Determine the (X, Y) coordinate at the center of the cell enclosing the given text.  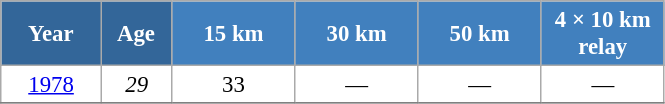
Age (136, 34)
1978 (52, 85)
4 × 10 km relay (602, 34)
33 (234, 85)
29 (136, 85)
30 km (356, 34)
15 km (234, 34)
Year (52, 34)
50 km (480, 34)
